Detect which cell encompasses the target text, then output its [X, Y] center coordinate. 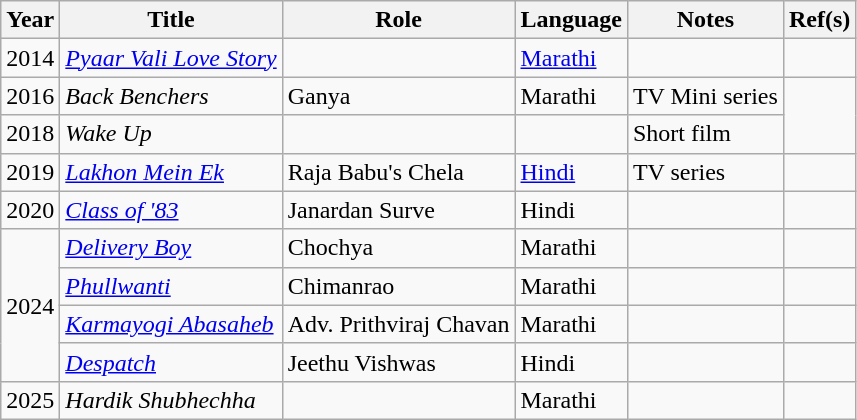
Delivery Boy [171, 248]
2025 [30, 400]
Year [30, 20]
Adv. Prithviraj Chavan [398, 324]
Ganya [398, 96]
Title [171, 20]
Class of '83 [171, 210]
Raja Babu's Chela [398, 172]
2014 [30, 58]
Short film [705, 134]
2016 [30, 96]
Lakhon Mein Ek [171, 172]
Janardan Surve [398, 210]
2020 [30, 210]
2019 [30, 172]
Despatch [171, 362]
Wake Up [171, 134]
Chochya [398, 248]
Pyaar Vali Love Story [171, 58]
Ref(s) [819, 20]
Hardik Shubhechha [171, 400]
Jeethu Vishwas [398, 362]
2018 [30, 134]
Chimanrao [398, 286]
Karmayogi Abasaheb [171, 324]
2024 [30, 305]
Language [571, 20]
TV Mini series [705, 96]
TV series [705, 172]
Phullwanti [171, 286]
Notes [705, 20]
Role [398, 20]
Back Benchers [171, 96]
